Return (x, y) of the center of cell containing provided text 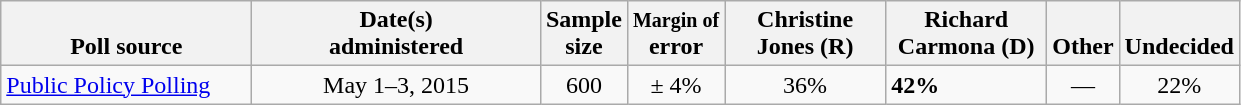
Undecided (1179, 34)
42% (966, 85)
— (1083, 85)
Samplesize (584, 34)
± 4% (676, 85)
RichardCarmona (D) (966, 34)
ChristineJones (R) (806, 34)
36% (806, 85)
Margin oferror (676, 34)
Date(s)administered (396, 34)
Poll source (126, 34)
22% (1179, 85)
Other (1083, 34)
Public Policy Polling (126, 85)
600 (584, 85)
May 1–3, 2015 (396, 85)
